Output the (X, Y) coordinate of the center of the cell containing the given text.  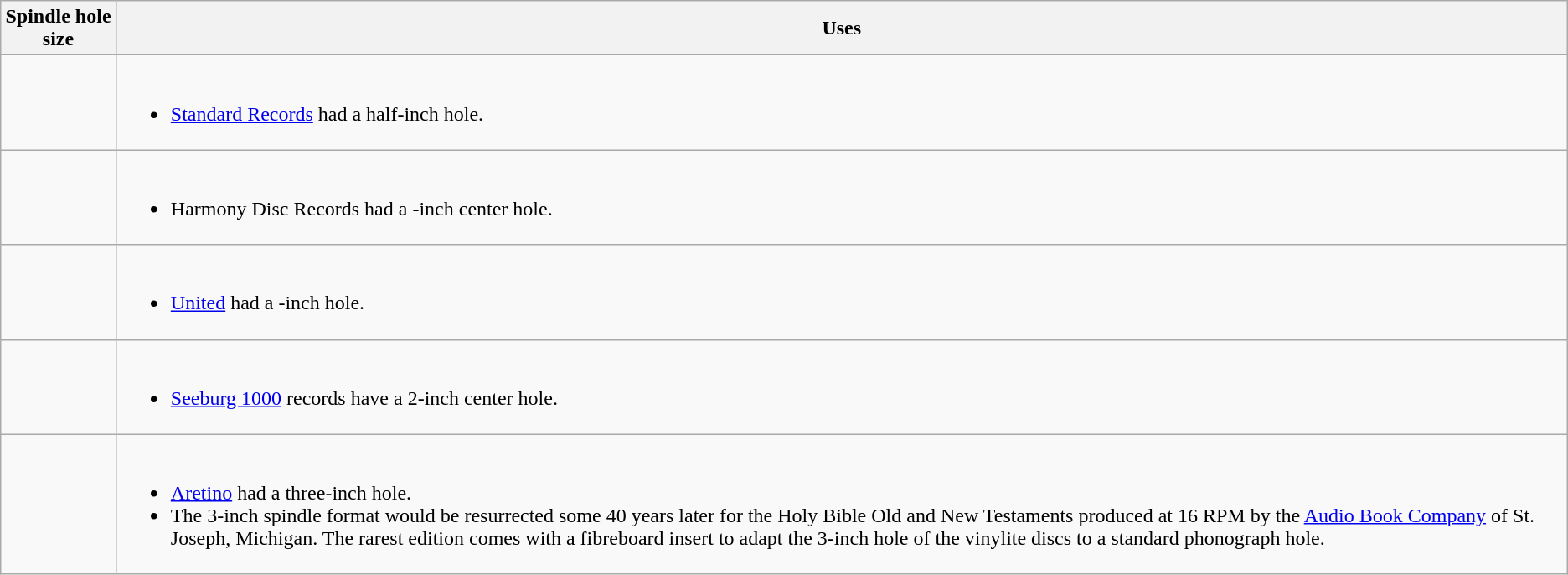
Standard Records had a half-inch hole. (841, 102)
Uses (841, 28)
Spindle hole size (59, 28)
United had a -inch hole. (841, 292)
Seeburg 1000 records have a 2-inch center hole. (841, 387)
Harmony Disc Records had a -inch center hole. (841, 198)
